Provide the (X, Y) coordinate of the cell's center where the given text is located.  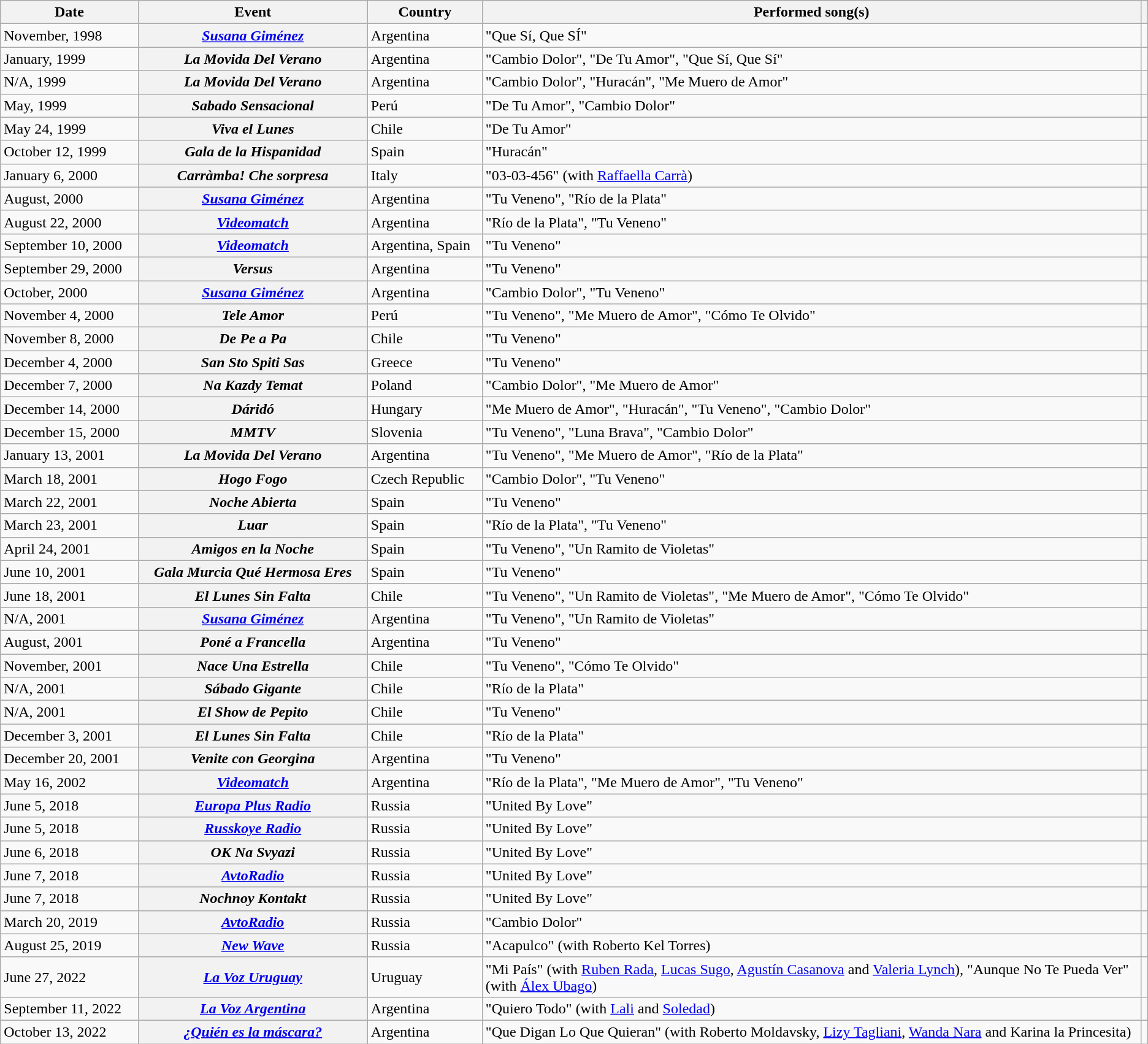
January 13, 2001 (69, 455)
"Huracán" (811, 152)
December 14, 2000 (69, 409)
Czech Republic (424, 479)
Europa Plus Radio (253, 806)
October 12, 1999 (69, 152)
Dáridó (253, 409)
"Tu Veneno", "Me Muero de Amor", "Cómo Te Olvido" (811, 316)
La Voz Uruguay (253, 977)
Poné a Francella (253, 642)
Uruguay (424, 977)
Slovenia (424, 432)
Poland (424, 386)
¿Quién es la máscara? (253, 1032)
November 4, 2000 (69, 316)
June 10, 2001 (69, 572)
Argentina, Spain (424, 245)
"Cambio Dolor", "Me Muero de Amor" (811, 386)
December 15, 2000 (69, 432)
Na Kazdy Temat (253, 386)
Italy (424, 175)
New Wave (253, 945)
"Cambio Dolor", "De Tu Amor", "Que Sí, Que Sí" (811, 59)
Russkoye Radio (253, 829)
"Tu Veneno", "Río de la Plata" (811, 199)
De Pe a Pa (253, 339)
Greece (424, 362)
Carràmba! Che sorpresa (253, 175)
Tele Amor (253, 316)
N/A, 1999 (69, 82)
Gala de la Hispanidad (253, 152)
OK Na Svyazi (253, 852)
"Cambio Dolor", "Huracán", "Me Muero de Amor" (811, 82)
San Sto Spiti Sas (253, 362)
"Tu Veneno", "Luna Brava", "Cambio Dolor" (811, 432)
"Quiero Todo" (with Lali and Soledad) (811, 1008)
Venite con Georgina (253, 759)
June 27, 2022 (69, 977)
September 10, 2000 (69, 245)
"Tu Veneno", "Cómo Te Olvido" (811, 665)
"03-03-456" (with Raffaella Carrà) (811, 175)
Gala Murcia Qué Hermosa Eres (253, 572)
"Que Sí, Que SÍ" (811, 36)
"Tu Veneno", "Me Muero de Amor", "Río de la Plata" (811, 455)
October 13, 2022 (69, 1032)
August, 2001 (69, 642)
"Tu Veneno", "Un Ramito de Violetas", "Me Muero de Amor", "Cómo Te Olvido" (811, 595)
March 23, 2001 (69, 525)
Luar (253, 525)
"Que Digan Lo Que Quieran" (with Roberto Moldavsky, Lizy Tagliani, Wanda Nara and Karina la Princesita) (811, 1032)
November, 2001 (69, 665)
June 18, 2001 (69, 595)
August 22, 2000 (69, 222)
Event (253, 12)
September 29, 2000 (69, 269)
Date (69, 12)
"Río de la Plata", "Me Muero de Amor", "Tu Veneno" (811, 782)
December 20, 2001 (69, 759)
"De Tu Amor" (811, 129)
Performed song(s) (811, 12)
"Acapulco" (with Roberto Kel Torres) (811, 945)
Nochnoy Kontakt (253, 899)
December 4, 2000 (69, 362)
January, 1999 (69, 59)
Amigos en la Noche (253, 549)
Nace Una Estrella (253, 665)
December 3, 2001 (69, 736)
January 6, 2000 (69, 175)
November, 1998 (69, 36)
May, 1999 (69, 105)
June 6, 2018 (69, 852)
El Show de Pepito (253, 712)
Viva el Lunes (253, 129)
"Cambio Dolor" (811, 922)
November 8, 2000 (69, 339)
"De Tu Amor", "Cambio Dolor" (811, 105)
October, 2000 (69, 292)
Hungary (424, 409)
Versus (253, 269)
Sábado Gigante (253, 689)
May 16, 2002 (69, 782)
Hogo Fogo (253, 479)
December 7, 2000 (69, 386)
March 20, 2019 (69, 922)
March 18, 2001 (69, 479)
Country (424, 12)
MMTV (253, 432)
Noche Abierta (253, 502)
August 25, 2019 (69, 945)
August, 2000 (69, 199)
April 24, 2001 (69, 549)
"Me Muero de Amor", "Huracán", "Tu Veneno", "Cambio Dolor" (811, 409)
"Mi País" (with Ruben Rada, Lucas Sugo, Agustín Casanova and Valeria Lynch), "Aunque No Te Pueda Ver" (with Álex Ubago) (811, 977)
Sabado Sensacional (253, 105)
September 11, 2022 (69, 1008)
March 22, 2001 (69, 502)
La Voz Argentina (253, 1008)
May 24, 1999 (69, 129)
